From the cell containing the given text, extract its center point as [X, Y] coordinate. 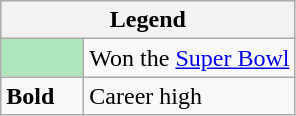
Bold [42, 96]
Won the Super Bowl [190, 58]
Career high [190, 96]
Legend [148, 20]
